Search for the cell housing the specified text and yield its [X, Y] center coordinate. 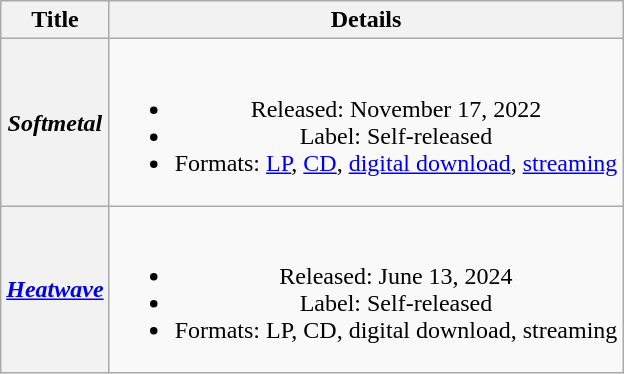
Released: June 13, 2024Label: Self-releasedFormats: LP, CD, digital download, streaming [366, 290]
Details [366, 20]
Title [55, 20]
Heatwave [55, 290]
Softmetal [55, 122]
Released: November 17, 2022Label: Self-releasedFormats: LP, CD, digital download, streaming [366, 122]
